Identify which cell holds the provided text, then report its (X, Y) central coordinate. 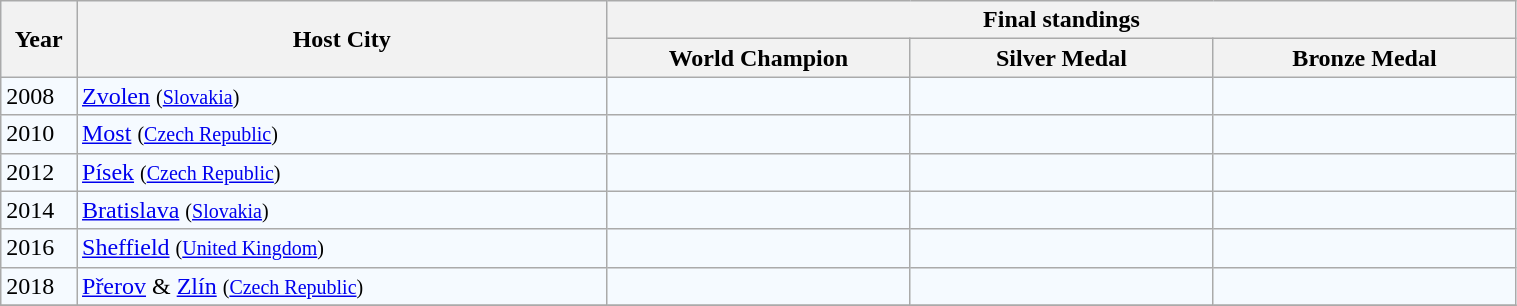
Zvolen (Slovakia) (341, 96)
Bronze Medal (1364, 58)
Final standings (1062, 20)
Bratislava (Slovakia) (341, 210)
2016 (39, 248)
World Champion (758, 58)
2012 (39, 172)
Silver Medal (1062, 58)
Písek (Czech Republic) (341, 172)
2018 (39, 286)
Sheffield (United Kingdom) (341, 248)
Host City (341, 39)
2008 (39, 96)
Přerov & Zlín (Czech Republic) (341, 286)
Most (Czech Republic) (341, 134)
2014 (39, 210)
2010 (39, 134)
Year (39, 39)
